Scan for the cell matching the given text and deliver its [X, Y] coordinate at center. 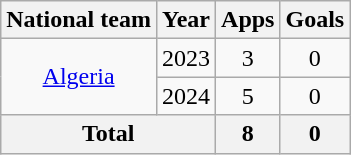
8 [248, 134]
5 [248, 96]
National team [79, 20]
Total [108, 134]
2024 [186, 96]
Goals [315, 20]
3 [248, 58]
Algeria [79, 77]
Apps [248, 20]
Year [186, 20]
2023 [186, 58]
